For the text-containing cell, return its midpoint in (x, y) coordinate format. 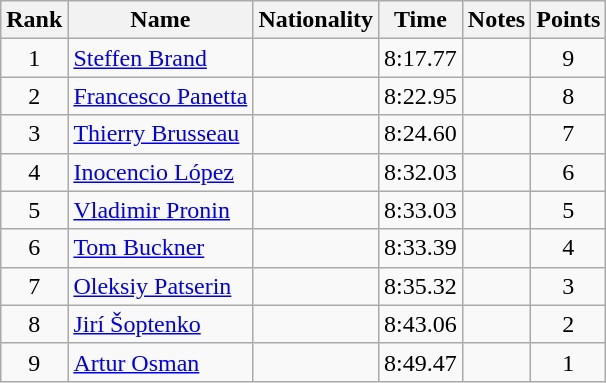
Inocencio López (160, 172)
Rank (34, 20)
Jirí Šoptenko (160, 324)
Artur Osman (160, 362)
Time (421, 20)
Vladimir Pronin (160, 210)
8:33.03 (421, 210)
8:43.06 (421, 324)
Name (160, 20)
8:17.77 (421, 58)
8:22.95 (421, 96)
8:35.32 (421, 286)
8:49.47 (421, 362)
Oleksiy Patserin (160, 286)
Notes (496, 20)
Francesco Panetta (160, 96)
Tom Buckner (160, 248)
Thierry Brusseau (160, 134)
8:32.03 (421, 172)
Steffen Brand (160, 58)
Points (568, 20)
Nationality (316, 20)
8:24.60 (421, 134)
8:33.39 (421, 248)
